Provide the (X, Y) coordinate of the cell's center where the given text is located.  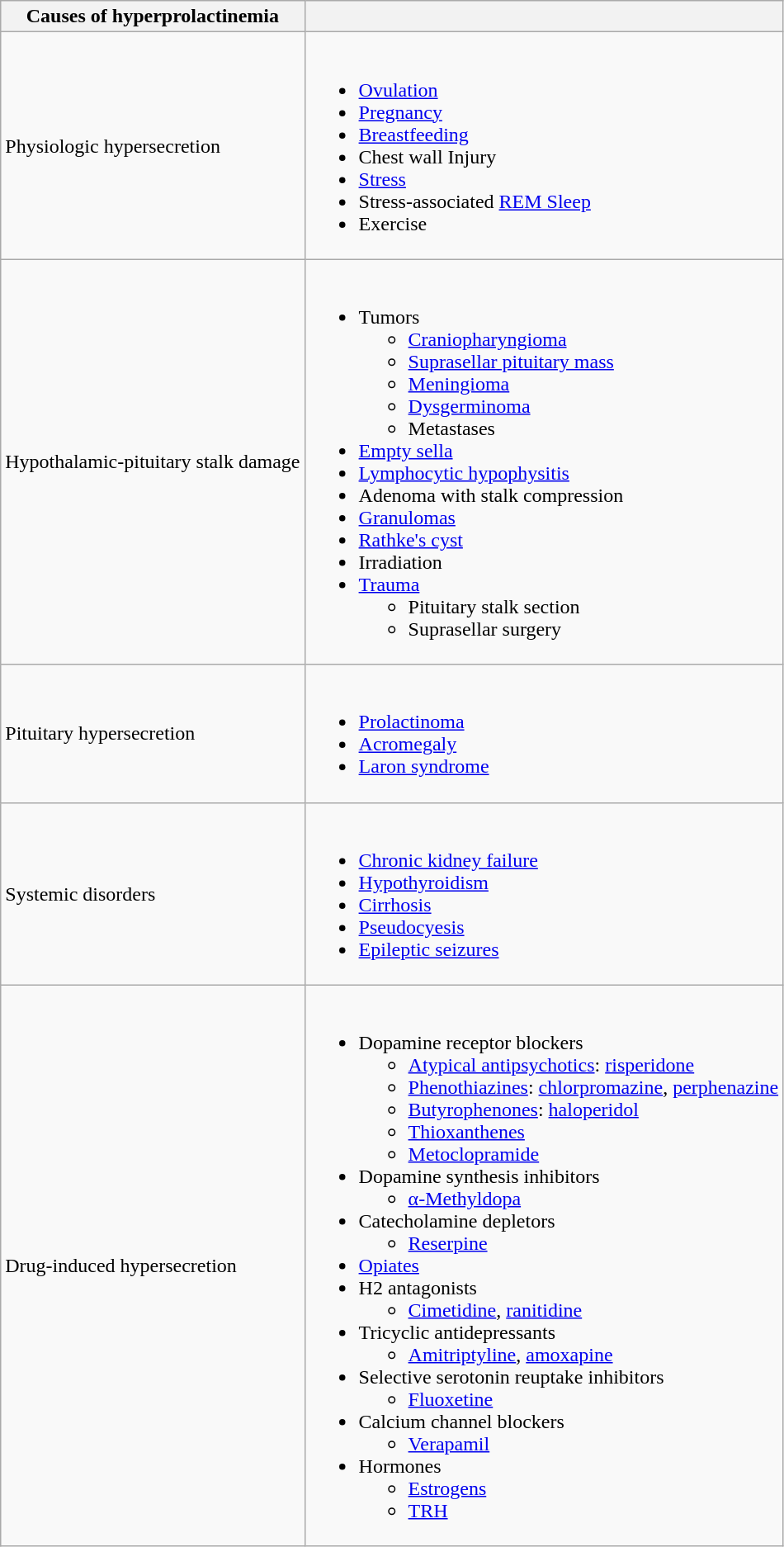
Causes of hyperprolactinemia (153, 17)
ProlactinomaAcromegalyLaron syndrome (544, 733)
Chronic kidney failureHypothyroidismCirrhosisPseudocyesisEpileptic seizures (544, 893)
OvulationPregnancyBreastfeedingChest wall InjuryStressStress-associated REM SleepExercise (544, 145)
Pituitary hypersecretion (153, 733)
Systemic disorders (153, 893)
Physiologic hypersecretion (153, 145)
Drug-induced hypersecretion (153, 1266)
Hypothalamic-pituitary stalk damage (153, 462)
